Locate the cell with the specified text and output its (X, Y) center coordinate. 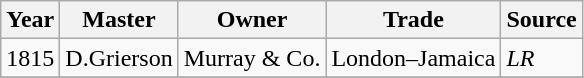
Trade (414, 20)
Murray & Co. (252, 58)
Year (30, 20)
LR (542, 58)
1815 (30, 58)
Owner (252, 20)
London–Jamaica (414, 58)
D.Grierson (119, 58)
Source (542, 20)
Master (119, 20)
